For the text-containing cell, return its midpoint in [x, y] coordinate format. 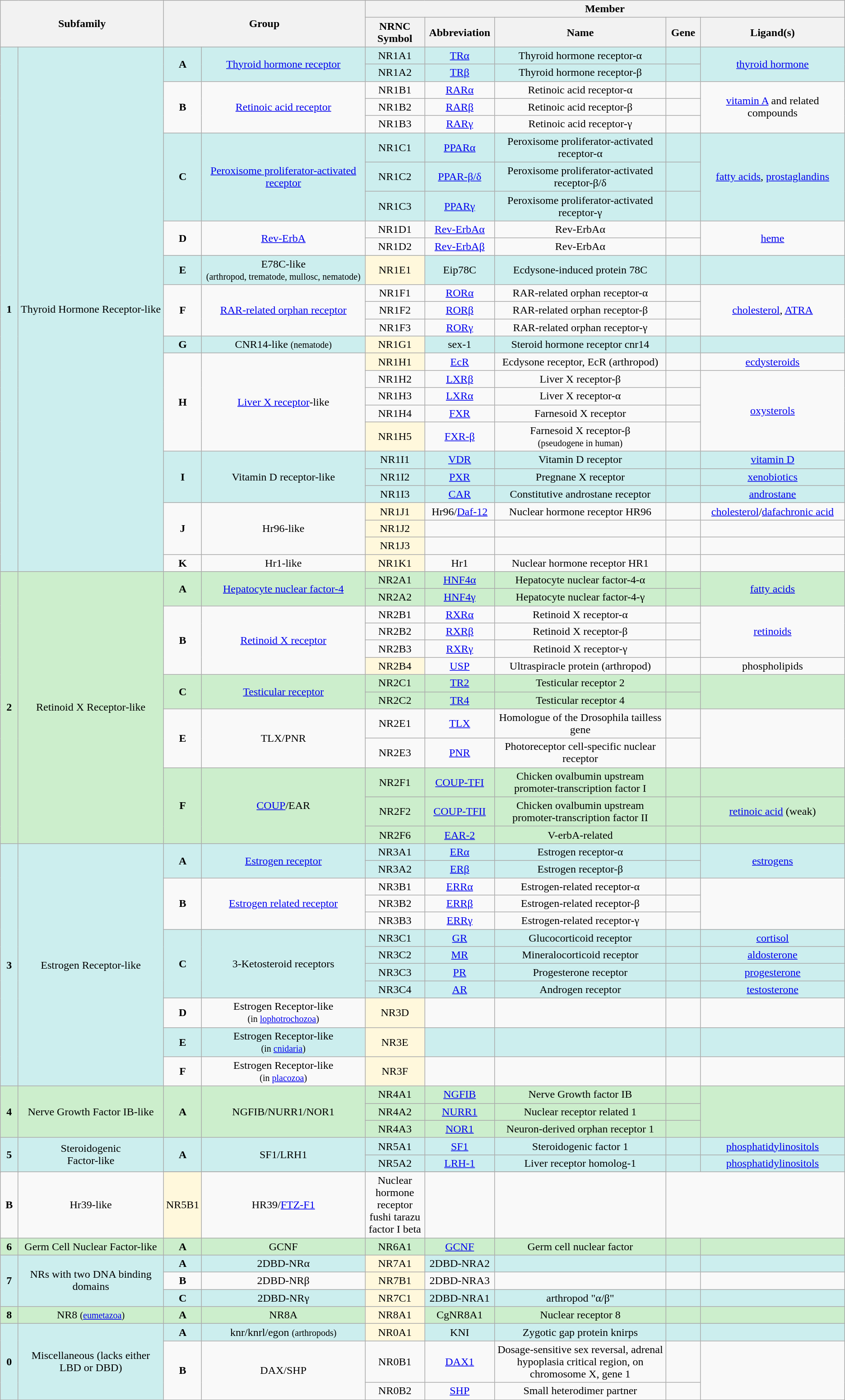
RXRβ [460, 632]
Germ cell nuclear factor [580, 1247]
Gene [683, 32]
ERRα [460, 887]
NR1J3 [395, 545]
4 [9, 1112]
NR2B4 [395, 666]
Retinoid X receptor-γ [580, 649]
Eip78C [460, 270]
NR3B2 [395, 904]
Thyroid Hormone Receptor-like [91, 310]
NRs with two DNA binding domains [91, 1281]
SteroidogenicFactor-like [91, 1155]
Farnesoid X receptor [580, 413]
Peroxisome proliferator-activated receptor [283, 177]
Farnesoid X receptor-β(pseudogene in human) [580, 437]
Group [264, 23]
Mineralocorticoid receptor [580, 955]
Estrogen Receptor-like [91, 965]
Ligand(s) [773, 32]
NR1J1 [395, 511]
RAR-related orphan receptor-γ [580, 328]
NR1I2 [395, 477]
NR2A2 [395, 597]
Chicken ovalbumin upstream promoter-transcription factor I [580, 782]
NR1H2 [395, 379]
TR2 [460, 683]
Miscellaneous (lacks either LBD or DBD) [91, 1362]
Estrogen-related receptor-β [580, 904]
Photoreceptor cell-specific nuclear receptor [580, 753]
NR1B2 [395, 107]
Hr1 [460, 563]
NR1A1 [395, 55]
RXRγ [460, 649]
NR7B1 [395, 1281]
TR4 [460, 700]
NR0A1 [395, 1332]
NR1A2 [395, 73]
NRNC Symbol [395, 32]
G [182, 345]
2DBD-NRγ [283, 1298]
2DBD-NRα [283, 1264]
PXR [460, 477]
Ecdysone-induced protein 78C [580, 270]
Constitutive androstane receptor [580, 494]
thyroid hormone [773, 64]
Hr39-like [91, 1205]
CNR14-like (nematode) [283, 345]
NR1J2 [395, 528]
NR2E1 [395, 724]
Rev-ErbA [283, 238]
COUP-TFII [460, 811]
retinoids [773, 632]
Thyroid hormone receptor-α [580, 55]
NR1H5 [395, 437]
NR2F6 [395, 835]
MR [460, 955]
Nuclear hormone receptor fushi tarazu factor I beta [395, 1205]
HNF4α [460, 580]
Name [580, 32]
fatty acids, prostaglandins [773, 177]
Germ Cell Nuclear Factor-like [91, 1247]
NR3A2 [395, 869]
HNF4γ [460, 597]
H [182, 402]
NR4A2 [395, 1112]
Subfamily [82, 23]
Thyroid hormone receptor [283, 64]
NR1F2 [395, 310]
COUP/EAR [283, 805]
RAR-related orphan receptor [283, 310]
NR2B3 [395, 649]
NR1H1 [395, 362]
TLX/PNR [283, 738]
RAR-related orphan receptor-β [580, 310]
3 [9, 965]
HR39/FTZ-F1 [283, 1205]
Ultraspiracle protein (arthropod) [580, 666]
NR1K1 [395, 563]
NR2A1 [395, 580]
Hr96/Daf-12 [460, 511]
RORα [460, 293]
arthropod "α/β" [580, 1298]
ERβ [460, 869]
NR8A [283, 1315]
Estrogen Receptor-like(in placozoa) [283, 1071]
NR3C4 [395, 989]
Ecdysone receptor, EcR (arthropod) [580, 362]
COUP-TFI [460, 782]
SF1 [460, 1146]
NR1I1 [395, 460]
Testicular receptor 4 [580, 700]
AR [460, 989]
2 [9, 707]
Vitamin D receptor [580, 460]
Nuclear receptor 8 [580, 1315]
progesterone [773, 972]
2DBD-NRA2 [460, 1264]
J [182, 528]
Progesterone receptor [580, 972]
PPARα [460, 147]
RXRα [460, 615]
Retinoid X Receptor-like [91, 707]
NR3D [395, 1012]
E78C-like(arthropod, trematode, mullosc, nematode) [283, 270]
USP [460, 666]
sex-1 [460, 345]
Hepatocyte nuclear factor-4-α [580, 580]
Abbreviation [460, 32]
Member [605, 9]
PR [460, 972]
xenobiotics [773, 477]
aldosterone [773, 955]
Liver X receptor-like [283, 402]
DAX/SHP [283, 1370]
Peroxisome proliferator-activated receptor-β/δ [580, 177]
heme [773, 238]
Retinoic acid receptor-α [580, 90]
NR4A3 [395, 1129]
NR0B1 [395, 1362]
6 [9, 1247]
Peroxisome proliferator-activated receptor-γ [580, 206]
Testicular receptor 2 [580, 683]
androstane [773, 494]
Retinoid X receptor-α [580, 615]
NR5A1 [395, 1146]
Estrogen Receptor-like(in lophotrochozoa) [283, 1012]
Nerve Growth factor IB [580, 1095]
RARγ [460, 124]
SHP [460, 1391]
Liver X receptor-β [580, 379]
Liver receptor homolog-1 [580, 1163]
NR1F3 [395, 328]
NR8 (eumetazoa) [91, 1315]
NR2E3 [395, 753]
1 [9, 310]
NR3C1 [395, 938]
RORβ [460, 310]
KNI [460, 1332]
NR1E1 [395, 270]
VDR [460, 460]
NR3C3 [395, 972]
Steroidogenic factor 1 [580, 1146]
NR1D2 [395, 246]
NR7C1 [395, 1298]
NR2B2 [395, 632]
Estrogen receptor [283, 860]
oxysterols [773, 411]
RAR-related orphan receptor-α [580, 293]
NR1F1 [395, 293]
NR4A1 [395, 1095]
LXRβ [460, 379]
NR2B1 [395, 615]
0 [9, 1362]
Small heterodimer partner [580, 1391]
Hepatocyte nuclear factor-4 [283, 589]
TLX [460, 724]
2DBD-NRβ [283, 1281]
Thyroid hormone receptor-β [580, 73]
Vitamin D receptor-like [283, 477]
Pregnane X receptor [580, 477]
vitamin D [773, 460]
Nuclear hormone receptor HR1 [580, 563]
NR8A1 [395, 1315]
NR3A1 [395, 852]
PPARγ [460, 206]
estrogens [773, 860]
K [182, 563]
ERRβ [460, 904]
GR [460, 938]
PPAR-β/δ [460, 177]
NR1B3 [395, 124]
Estrogen receptor-β [580, 869]
NR6A1 [395, 1247]
NR1C2 [395, 177]
vitamin A and related compounds [773, 107]
NR1H3 [395, 396]
Rev-ErbAβ [460, 246]
NR5A2 [395, 1163]
Nuclear receptor related 1 [580, 1112]
NOR1 [460, 1129]
RORγ [460, 328]
retinoic acid (weak) [773, 811]
Hepatocyte nuclear factor-4-γ [580, 597]
NR1C3 [395, 206]
RARα [460, 90]
cortisol [773, 938]
Estrogen receptor-α [580, 852]
NR1B1 [395, 90]
2DBD-NRA3 [460, 1281]
LXRα [460, 396]
Estrogen-related receptor-γ [580, 921]
Estrogen-related receptor-α [580, 887]
testosterone [773, 989]
NR1G1 [395, 345]
ecdysteroids [773, 362]
Retinoic acid receptor-β [580, 107]
NGFIB [460, 1095]
NR3E [395, 1042]
Testicular receptor [283, 692]
ERα [460, 852]
NR2C1 [395, 683]
FXR [460, 413]
TRβ [460, 73]
5 [9, 1155]
NR1C1 [395, 147]
Liver X receptor-α [580, 396]
CgNR8A1 [460, 1315]
Homologue of the Drosophila tailless gene [580, 724]
Neuron-derived orphan receptor 1 [580, 1129]
knr/knrl/egon (arthropods) [283, 1332]
Retinoid X receptor-β [580, 632]
NR0B2 [395, 1391]
NR3B3 [395, 921]
NR3F [395, 1071]
fatty acids [773, 589]
V-erbA-related [580, 835]
Retinoid X receptor [283, 640]
PNR [460, 753]
Zygotic gap protein knirps [580, 1332]
cholesterol/dafachronic acid [773, 511]
Hr1-like [283, 563]
Steroid hormone receptor cnr14 [580, 345]
NR1I3 [395, 494]
cholesterol, ATRA [773, 310]
LRH-1 [460, 1163]
NGFIB/NURR1/NOR1 [283, 1112]
EcR [460, 362]
DAX1 [460, 1362]
NR2C2 [395, 700]
Retinoic acid receptor [283, 107]
Nuclear hormone receptor HR96 [580, 511]
SF1/LRH1 [283, 1155]
Hr96-like [283, 528]
Nerve Growth Factor IB-like [91, 1112]
Androgen receptor [580, 989]
NR7A1 [395, 1264]
3-Ketosteroid receptors [283, 964]
8 [9, 1315]
Peroxisome proliferator-activated receptor-α [580, 147]
ERRγ [460, 921]
Estrogen Receptor-like(in cnidaria) [283, 1042]
CAR [460, 494]
NURR1 [460, 1112]
Dosage-sensitive sex reversal, adrenal hypoplasia critical region, on chromosome X, gene 1 [580, 1362]
Chicken ovalbumin upstream promoter-transcription factor II [580, 811]
EAR-2 [460, 835]
NR1H4 [395, 413]
FXR-β [460, 437]
Glucocorticoid receptor [580, 938]
Retinoic acid receptor-γ [580, 124]
NR1D1 [395, 229]
NR2F2 [395, 811]
7 [9, 1281]
TRα [460, 55]
phospholipids [773, 666]
2DBD-NRA1 [460, 1298]
Estrogen related receptor [283, 904]
NR5B1 [182, 1205]
NR3B1 [395, 887]
RARβ [460, 107]
NR2F1 [395, 782]
I [182, 477]
NR3C2 [395, 955]
